Capture the cell that displays the provided text and extract its [X, Y] central coordinate. 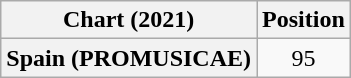
95 [304, 58]
Chart (2021) [129, 20]
Position [304, 20]
Spain (PROMUSICAE) [129, 58]
